Determine the [x, y] coordinate at the center of the cell enclosing the given text.  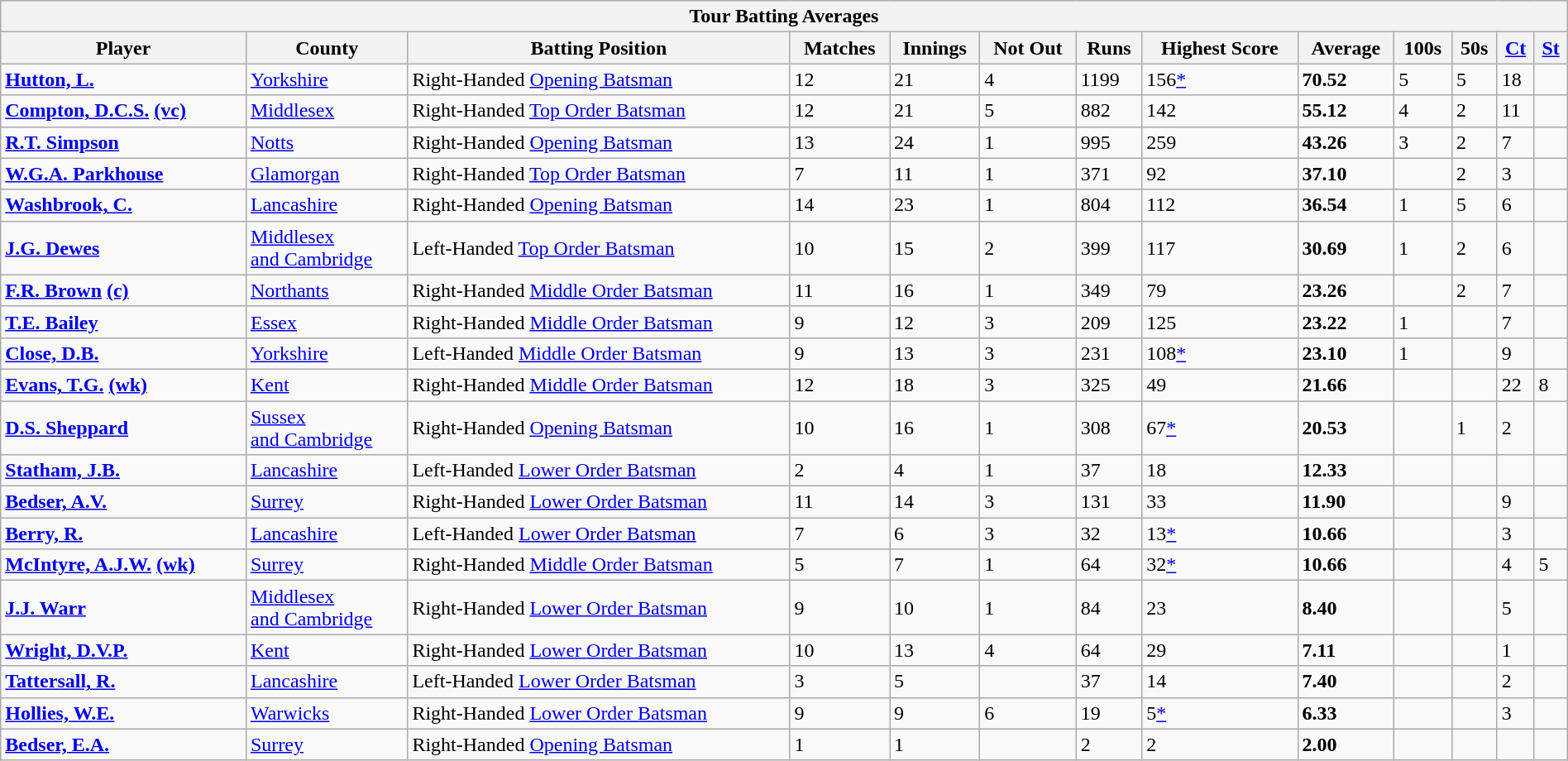
7.11 [1346, 650]
112 [1220, 205]
J.G. Dewes [124, 248]
Essex [326, 322]
Innings [935, 48]
84 [1109, 607]
19 [1109, 713]
371 [1109, 174]
Player [124, 48]
30.69 [1346, 248]
Hutton, L. [124, 79]
21.66 [1346, 385]
Wright, D.V.P. [124, 650]
McIntyre, A.J.W. (wk) [124, 565]
5* [1220, 713]
Statham, J.B. [124, 471]
6.33 [1346, 713]
Sussex and Cambridge [326, 427]
D.S. Sheppard [124, 427]
Highest Score [1220, 48]
Middlesex [326, 111]
Washbrook, C. [124, 205]
Bedser, A.V. [124, 502]
49 [1220, 385]
8 [1551, 385]
Notts [326, 142]
Warwicks [326, 713]
11.90 [1346, 502]
Average [1346, 48]
Berry, R. [124, 534]
108* [1220, 353]
125 [1220, 322]
20.53 [1346, 427]
St [1551, 48]
Glamorgan [326, 174]
Not Out [1029, 48]
142 [1220, 111]
259 [1220, 142]
12.33 [1346, 471]
32* [1220, 565]
79 [1220, 290]
882 [1109, 111]
Runs [1109, 48]
156* [1220, 79]
1199 [1109, 79]
F.R. Brown (c) [124, 290]
24 [935, 142]
Ct [1515, 48]
22 [1515, 385]
33 [1220, 502]
117 [1220, 248]
Left-Handed Middle Order Batsman [599, 353]
23.26 [1346, 290]
70.52 [1346, 79]
Bedser, E.A. [124, 744]
308 [1109, 427]
23.10 [1346, 353]
Batting Position [599, 48]
Compton, D.C.S. (vc) [124, 111]
349 [1109, 290]
Hollies, W.E. [124, 713]
Left-Handed Top Order Batsman [599, 248]
13* [1220, 534]
T.E. Bailey [124, 322]
55.12 [1346, 111]
67* [1220, 427]
32 [1109, 534]
325 [1109, 385]
23.22 [1346, 322]
92 [1220, 174]
15 [935, 248]
W.G.A. Parkhouse [124, 174]
Tattersall, R. [124, 682]
231 [1109, 353]
804 [1109, 205]
29 [1220, 650]
209 [1109, 322]
J.J. Warr [124, 607]
Matches [840, 48]
995 [1109, 142]
County [326, 48]
R.T. Simpson [124, 142]
Northants [326, 290]
50s [1474, 48]
8.40 [1346, 607]
43.26 [1346, 142]
399 [1109, 248]
100s [1423, 48]
37.10 [1346, 174]
2.00 [1346, 744]
7.40 [1346, 682]
Close, D.B. [124, 353]
131 [1109, 502]
Tour Batting Averages [784, 17]
Evans, T.G. (wk) [124, 385]
36.54 [1346, 205]
